Return [X, Y] of the center of cell containing provided text 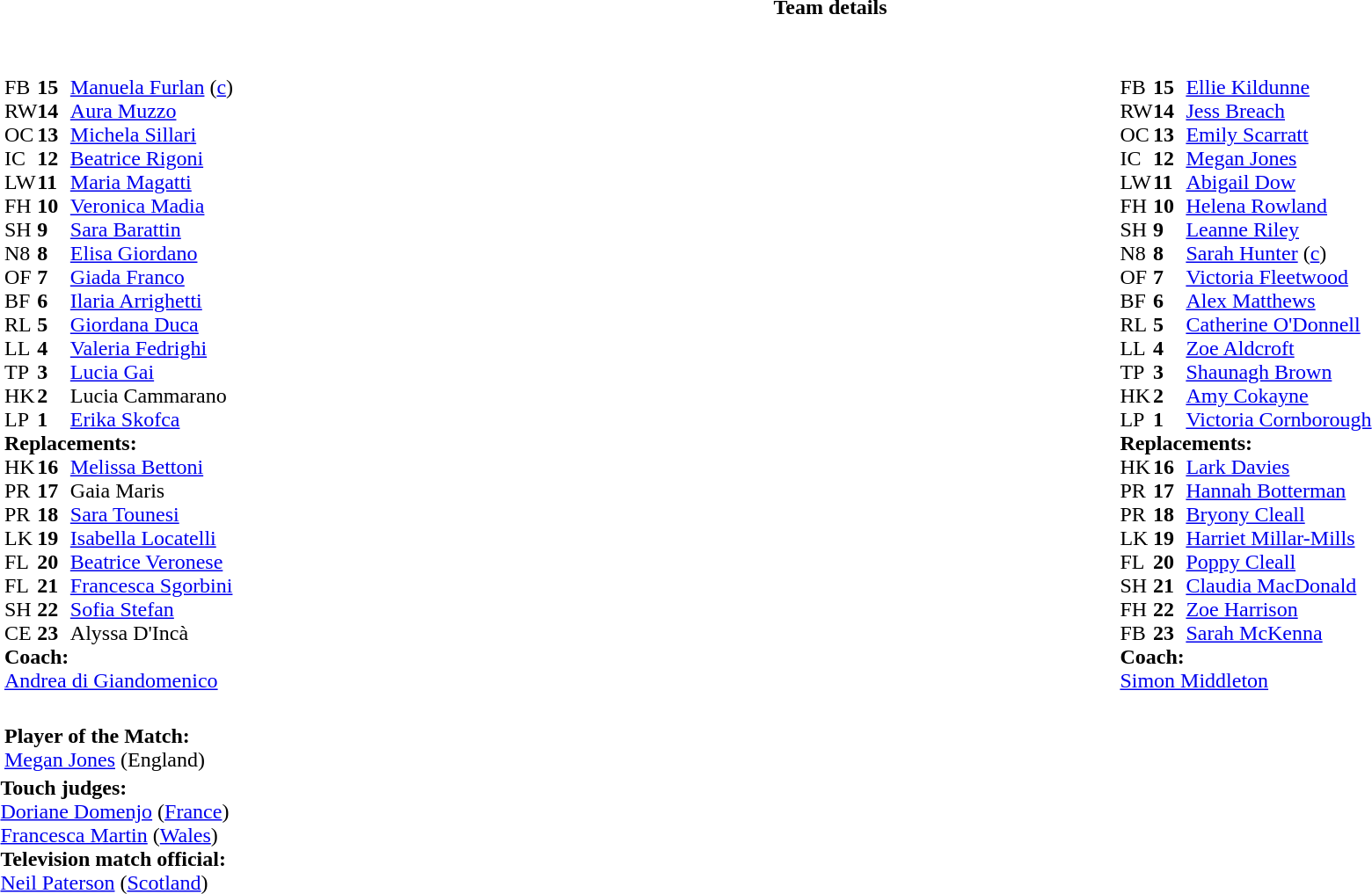
Erika Skofca [151, 420]
Sarah McKenna [1279, 633]
Abigail Dow [1279, 183]
Megan Jones [1279, 158]
Jess Breach [1279, 111]
Isabella Locatelli [151, 538]
Veronica Madia [151, 206]
Melissa Bettoni [151, 468]
Zoe Harrison [1279, 610]
Alex Matthews [1279, 301]
Amy Cokayne [1279, 396]
Simon Middleton [1245, 680]
Shaunagh Brown [1279, 373]
Sarah Hunter (c) [1279, 253]
Harriet Millar-Mills [1279, 538]
Aura Muzzo [151, 111]
Manuela Furlan (c) [151, 88]
Francesca Sgorbini [151, 585]
Gaia Maris [151, 491]
Sara Barattin [151, 230]
Victoria Fleetwood [1279, 278]
Poppy Cleall [1279, 563]
Ellie Kildunne [1279, 88]
Lucia Cammarano [151, 396]
Ilaria Arrighetti [151, 301]
Elisa Giordano [151, 253]
Victoria Cornborough [1279, 420]
CE [21, 633]
Sara Tounesi [151, 515]
Giada Franco [151, 278]
Sofia Stefan [151, 610]
Leanne Riley [1279, 230]
Lucia Gai [151, 373]
Michela Sillari [151, 135]
Hannah Botterman [1279, 491]
Claudia MacDonald [1279, 585]
Beatrice Veronese [151, 563]
Andrea di Giandomenico [119, 680]
Alyssa D'Incà [151, 633]
Giordana Duca [151, 325]
Valeria Fedrighi [151, 348]
Lark Davies [1279, 468]
Helena Rowland [1279, 206]
Beatrice Rigoni [151, 158]
Bryony Cleall [1279, 515]
Emily Scarratt [1279, 135]
Catherine O'Donnell [1279, 325]
Zoe Aldcroft [1279, 348]
Maria Magatti [151, 183]
